Provide the [x, y] coordinate of the cell's center where the given text is located.  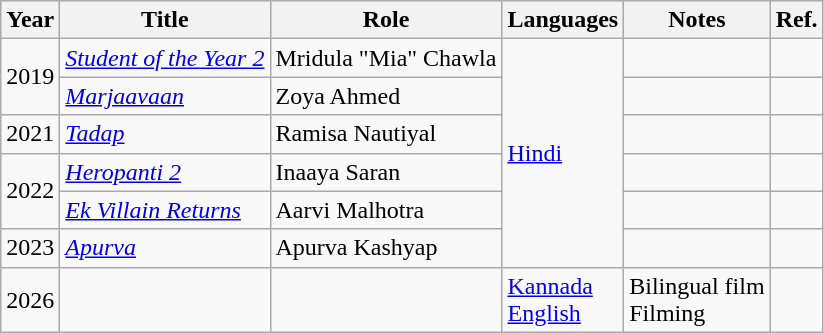
Mridula "Mia" Chawla [386, 58]
2022 [30, 191]
Apurva Kashyap [386, 248]
Bilingual filmFilming [697, 300]
Inaaya Saran [386, 172]
Zoya Ahmed [386, 96]
Hindi [563, 153]
Title [165, 20]
2023 [30, 248]
Student of the Year 2 [165, 58]
Marjaavaan [165, 96]
Tadap [165, 134]
2026 [30, 300]
Ek Villain Returns [165, 210]
2019 [30, 77]
Ramisa Nautiyal [386, 134]
Year [30, 20]
KannadaEnglish [563, 300]
Languages [563, 20]
2021 [30, 134]
Role [386, 20]
Apurva [165, 248]
Aarvi Malhotra [386, 210]
Notes [697, 20]
Ref. [796, 20]
Heropanti 2 [165, 172]
